Return (X, Y) of the center of cell containing provided text 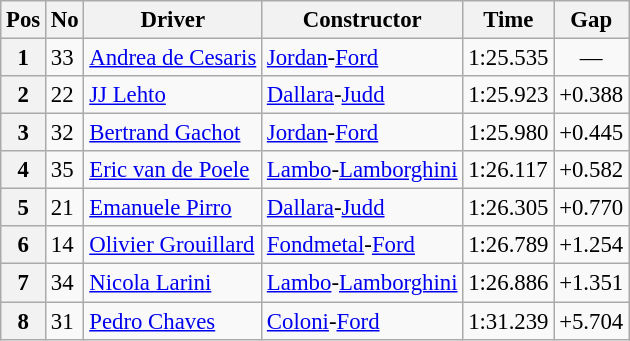
31 (65, 321)
Fondmetal-Ford (362, 245)
1 (24, 58)
1:26.305 (508, 208)
1:31.239 (508, 321)
1:26.117 (508, 170)
32 (65, 133)
35 (65, 170)
1:25.535 (508, 58)
1:26.886 (508, 283)
Pedro Chaves (173, 321)
+0.770 (592, 208)
4 (24, 170)
Emanuele Pirro (173, 208)
8 (24, 321)
21 (65, 208)
2 (24, 95)
+0.388 (592, 95)
+0.445 (592, 133)
1:25.923 (508, 95)
Driver (173, 20)
Coloni-Ford (362, 321)
Bertrand Gachot (173, 133)
Constructor (362, 20)
14 (65, 245)
Gap (592, 20)
5 (24, 208)
22 (65, 95)
Olivier Grouillard (173, 245)
1:25.980 (508, 133)
+0.582 (592, 170)
3 (24, 133)
Nicola Larini (173, 283)
34 (65, 283)
6 (24, 245)
7 (24, 283)
+1.254 (592, 245)
33 (65, 58)
Eric van de Poele (173, 170)
1:26.789 (508, 245)
+1.351 (592, 283)
Andrea de Cesaris (173, 58)
JJ Lehto (173, 95)
Time (508, 20)
Pos (24, 20)
— (592, 58)
No (65, 20)
+5.704 (592, 321)
